Find where the given text appears and provide that cell's center as [x, y] coordinate. 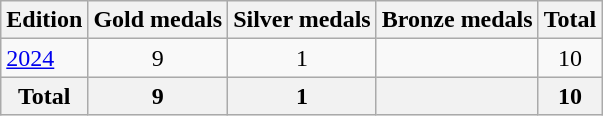
Gold medals [158, 20]
Silver medals [302, 20]
Bronze medals [457, 20]
Edition [44, 20]
2024 [44, 58]
